Search for the cell housing the specified text and yield its (x, y) center coordinate. 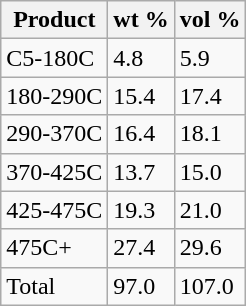
290-370C (54, 134)
Total (54, 286)
17.4 (210, 96)
18.1 (210, 134)
27.4 (141, 248)
wt % (141, 20)
16.4 (141, 134)
19.3 (141, 210)
475C+ (54, 248)
vol % (210, 20)
Product (54, 20)
29.6 (210, 248)
C5-180C (54, 58)
370-425C (54, 172)
4.8 (141, 58)
21.0 (210, 210)
5.9 (210, 58)
13.7 (141, 172)
15.4 (141, 96)
180-290C (54, 96)
107.0 (210, 286)
425-475C (54, 210)
15.0 (210, 172)
97.0 (141, 286)
